Extract the (X, Y) coordinate from the center of the cell holding the provided text.  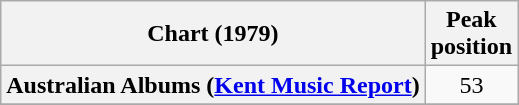
Chart (1979) (213, 34)
Peakposition (471, 34)
Australian Albums (Kent Music Report) (213, 85)
53 (471, 85)
